Extract the (X, Y) coordinate from the center of the cell holding the provided text.  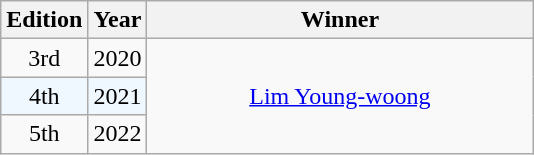
2021 (118, 96)
Lim Young-woong (340, 96)
Edition (44, 20)
2022 (118, 134)
Year (118, 20)
5th (44, 134)
Winner (340, 20)
3rd (44, 58)
4th (44, 96)
2020 (118, 58)
